Detect which cell encompasses the target text, then output its [X, Y] center coordinate. 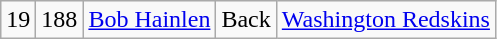
Washington Redskins [386, 20]
Bob Hainlen [150, 20]
19 [18, 20]
188 [60, 20]
Back [246, 20]
